Search for the cell housing the specified text and yield its (x, y) center coordinate. 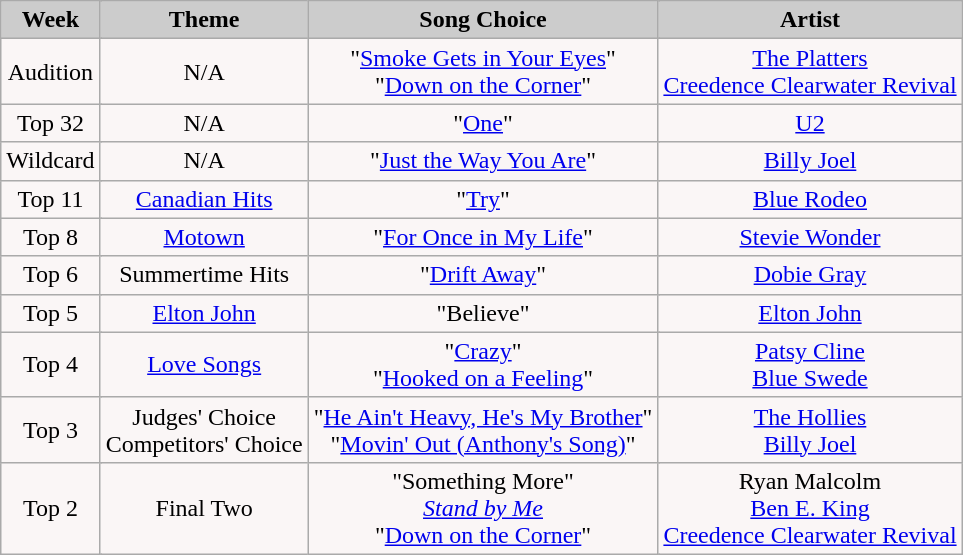
U2 (810, 123)
Dobie Gray (810, 275)
Motown (204, 237)
Blue Rodeo (810, 199)
Theme (204, 20)
Patsy ClineBlue Swede (810, 364)
Wildcard (50, 161)
Summertime Hits (204, 275)
Top 6 (50, 275)
"Try" (483, 199)
"For Once in My Life" (483, 237)
Top 3 (50, 430)
Canadian Hits (204, 199)
Top 4 (50, 364)
Love Songs (204, 364)
"Something More"Stand by Me"Down on the Corner" (483, 508)
Week (50, 20)
"He Ain't Heavy, He's My Brother""Movin' Out (Anthony's Song)" (483, 430)
Ryan MalcolmBen E. KingCreedence Clearwater Revival (810, 508)
"Crazy""Hooked on a Feeling" (483, 364)
Top 5 (50, 313)
Billy Joel (810, 161)
The PlattersCreedence Clearwater Revival (810, 72)
Top 2 (50, 508)
Audition (50, 72)
Stevie Wonder (810, 237)
"Smoke Gets in Your Eyes""Down on the Corner" (483, 72)
Song Choice (483, 20)
"One" (483, 123)
Artist (810, 20)
Top 11 (50, 199)
Judges' ChoiceCompetitors' Choice (204, 430)
The HolliesBilly Joel (810, 430)
Top 8 (50, 237)
"Believe" (483, 313)
"Drift Away" (483, 275)
Top 32 (50, 123)
"Just the Way You Are" (483, 161)
Final Two (204, 508)
